Provide the (x, y) coordinate of the cell's center where the given text is located.  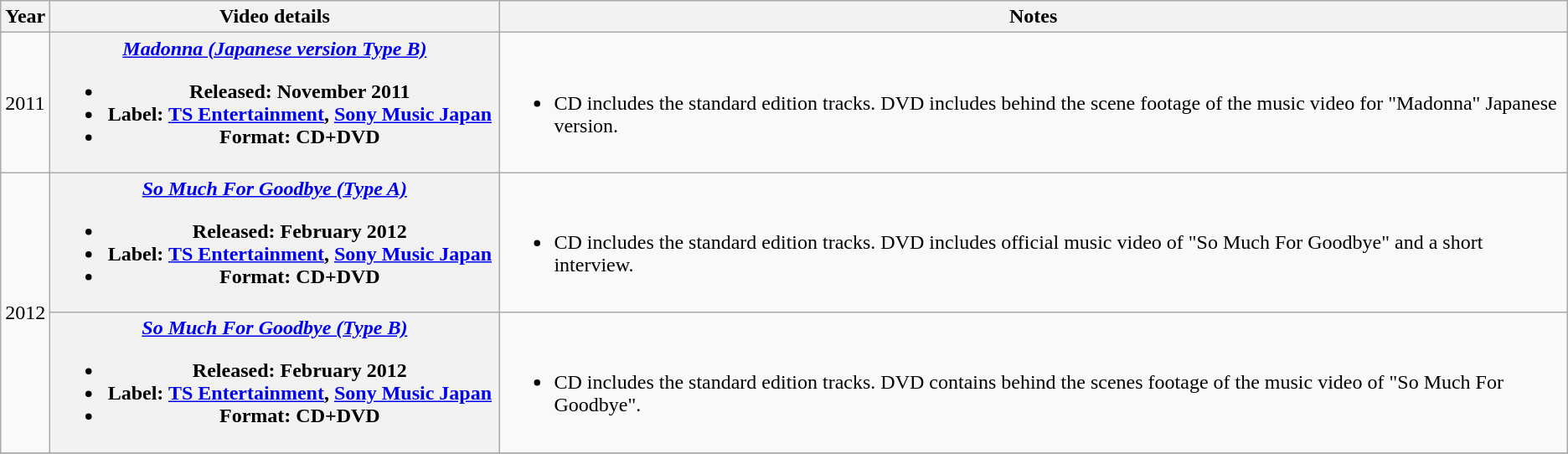
Video details (275, 17)
2011 (25, 102)
2012 (25, 312)
Year (25, 17)
CD includes the standard edition tracks. DVD contains behind the scenes footage of the music video of "So Much For Goodbye". (1034, 382)
So Much For Goodbye (Type A)Released: February 2012Label: TS Entertainment, Sony Music JapanFormat: CD+DVD (275, 243)
Notes (1034, 17)
CD includes the standard edition tracks. DVD includes behind the scene footage of the music video for "Madonna" Japanese version. (1034, 102)
Madonna (Japanese version Type B)Released: November 2011Label: TS Entertainment, Sony Music JapanFormat: CD+DVD (275, 102)
So Much For Goodbye (Type B)Released: February 2012Label: TS Entertainment, Sony Music JapanFormat: CD+DVD (275, 382)
CD includes the standard edition tracks. DVD includes official music video of "So Much For Goodbye" and a short interview. (1034, 243)
